Pinpoint the cell where the given text exists, returning its (x, y) midpoint coordinate. 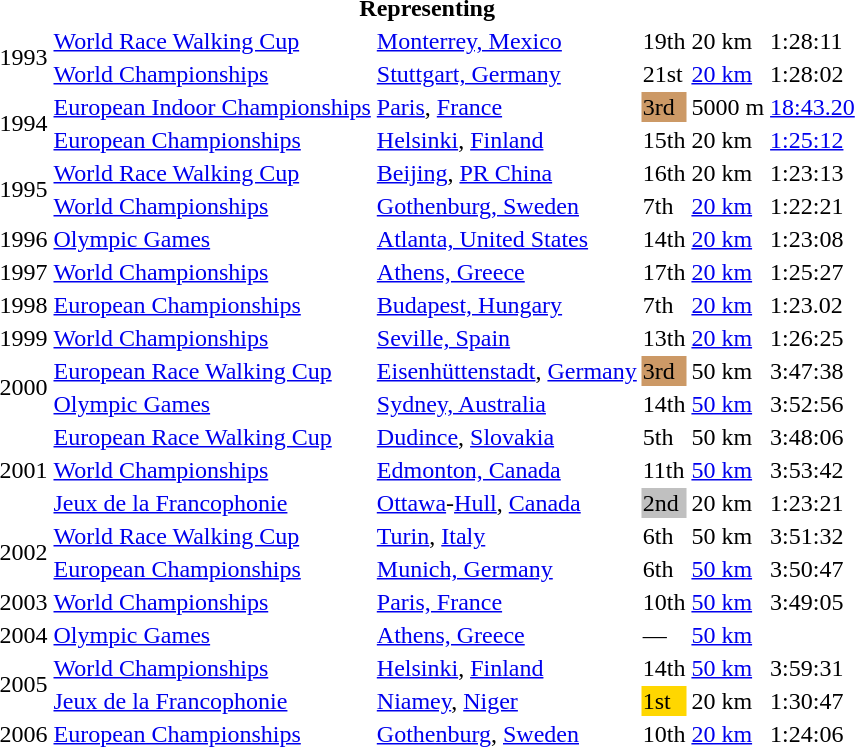
Edmonton, Canada (506, 470)
Monterrey, Mexico (506, 41)
Dudince, Slovakia (506, 437)
Turin, Italy (506, 536)
Seville, Spain (506, 338)
Munich, Germany (506, 569)
15th (664, 140)
Eisenhüttenstadt, Germany (506, 371)
European Indoor Championships (212, 107)
Atlanta, United States (506, 239)
11th (664, 470)
17th (664, 272)
19th (664, 41)
— (664, 635)
21st (664, 74)
Sydney, Australia (506, 404)
Ottawa-Hull, Canada (506, 503)
Beijing, PR China (506, 173)
Niamey, Niger (506, 701)
13th (664, 338)
5000 m (728, 107)
1st (664, 701)
10th (664, 602)
16th (664, 173)
Stuttgart, Germany (506, 74)
2nd (664, 503)
Budapest, Hungary (506, 305)
Gothenburg, Sweden (506, 206)
5th (664, 437)
